Scan for the cell matching the given text and deliver its [X, Y] coordinate at center. 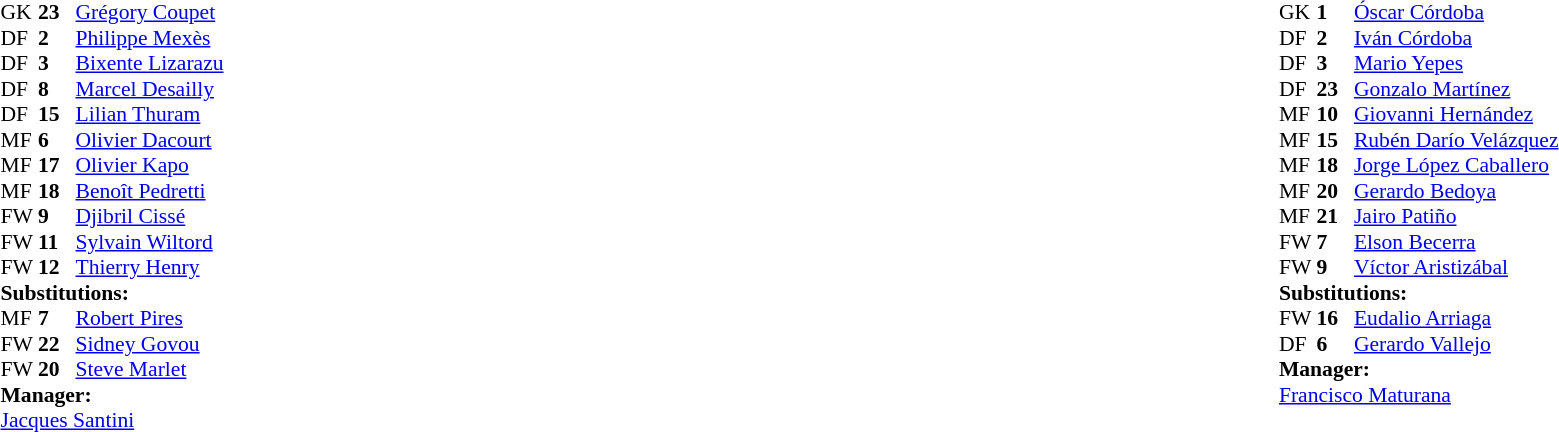
Giovanni Hernández [1456, 115]
12 [57, 267]
17 [57, 165]
Philippe Mexès [150, 38]
Bixente Lizarazu [150, 63]
21 [1335, 217]
Rubén Darío Velázquez [1456, 140]
Mario Yepes [1456, 63]
Gerardo Bedoya [1456, 191]
Olivier Kapo [150, 165]
1 [1335, 13]
10 [1335, 115]
Gerardo Vallejo [1456, 344]
Elson Becerra [1456, 242]
Francisco Maturana [1419, 395]
Sylvain Wiltord [150, 242]
Marcel Desailly [150, 89]
Iván Córdoba [1456, 38]
Víctor Aristizábal [1456, 267]
22 [57, 344]
11 [57, 242]
Jairo Patiño [1456, 217]
Grégory Coupet [150, 13]
16 [1335, 319]
Lilian Thuram [150, 115]
Robert Pires [150, 319]
Sidney Govou [150, 344]
Djibril Cissé [150, 217]
8 [57, 89]
Eudalio Arriaga [1456, 319]
Steve Marlet [150, 369]
Olivier Dacourt [150, 140]
Thierry Henry [150, 267]
Jorge López Caballero [1456, 165]
Gonzalo Martínez [1456, 89]
Benoît Pedretti [150, 191]
Óscar Córdoba [1456, 13]
